From the cell containing the given text, extract its center point as [x, y] coordinate. 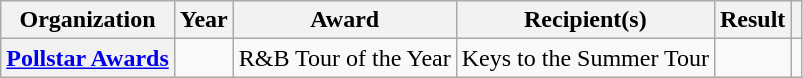
Keys to the Summer Tour [585, 58]
Year [204, 20]
Organization [88, 20]
Result [752, 20]
Recipient(s) [585, 20]
R&B Tour of the Year [344, 58]
Pollstar Awards [88, 58]
Award [344, 20]
